Output the [x, y] coordinate of the center of the cell containing the given text.  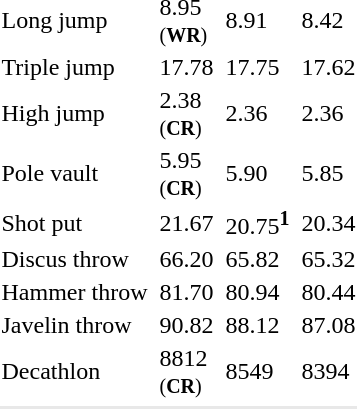
90.82 [186, 325]
Discus throw [74, 259]
Pole vault [74, 174]
21.67 [186, 223]
17.75 [258, 67]
17.78 [186, 67]
8394 [328, 372]
Triple jump [74, 67]
5.85 [328, 174]
17.62 [328, 67]
80.44 [328, 292]
High jump [74, 114]
88.12 [258, 325]
65.32 [328, 259]
8549 [258, 372]
65.82 [258, 259]
Hammer throw [74, 292]
8812(CR) [186, 372]
20.34 [328, 223]
Decathlon [74, 372]
20.751 [258, 223]
2.38(CR) [186, 114]
5.95(CR) [186, 174]
66.20 [186, 259]
87.08 [328, 325]
Shot put [74, 223]
80.94 [258, 292]
81.70 [186, 292]
5.90 [258, 174]
Javelin throw [74, 325]
